Scan for the cell matching the given text and deliver its [X, Y] coordinate at center. 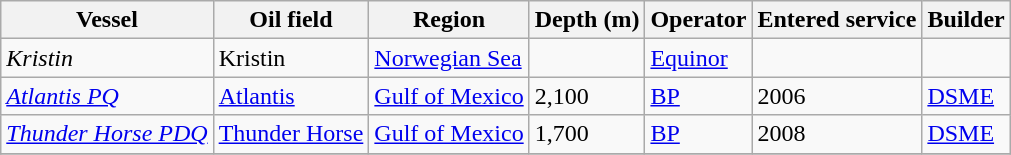
Vessel [107, 20]
Thunder Horse PDQ [107, 134]
Oil field [291, 20]
2,100 [587, 96]
Atlantis PQ [107, 96]
Depth (m) [587, 20]
Builder [966, 20]
Thunder Horse [291, 134]
2006 [837, 96]
Equinor [698, 58]
2008 [837, 134]
Region [449, 20]
Atlantis [291, 96]
Operator [698, 20]
Norwegian Sea [449, 58]
1,700 [587, 134]
Entered service [837, 20]
